Find where the given text appears and provide that cell's center as [x, y] coordinate. 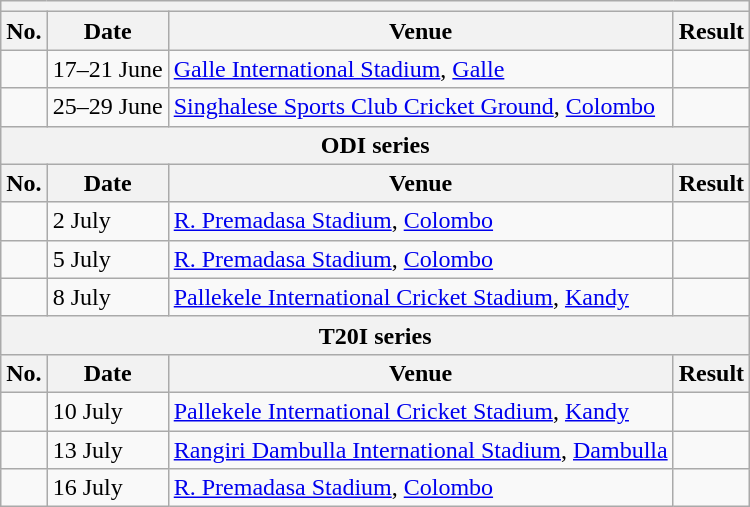
17–21 June [108, 69]
13 July [108, 449]
5 July [108, 259]
ODI series [376, 145]
16 July [108, 488]
25–29 June [108, 107]
Galle International Stadium, Galle [420, 69]
10 July [108, 411]
Rangiri Dambulla International Stadium, Dambulla [420, 449]
Singhalese Sports Club Cricket Ground, Colombo [420, 107]
8 July [108, 297]
T20I series [376, 335]
2 July [108, 221]
